Capture the cell that displays the provided text and extract its (X, Y) central coordinate. 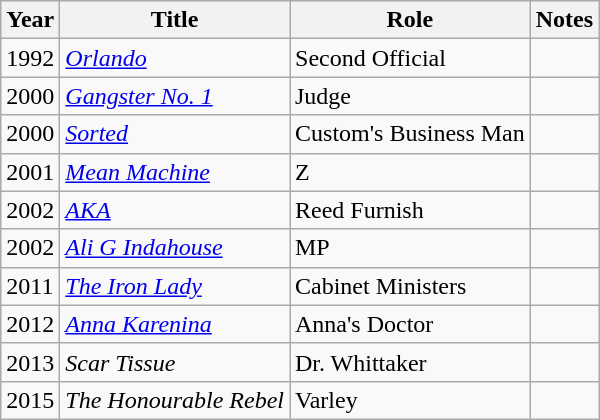
Dr. Whittaker (410, 362)
Varley (410, 400)
Sorted (175, 134)
MP (410, 248)
2015 (30, 400)
2001 (30, 172)
Mean Machine (175, 172)
Scar Tissue (175, 362)
Z (410, 172)
1992 (30, 58)
The Iron Lady (175, 286)
Anna Karenina (175, 324)
Reed Furnish (410, 210)
Judge (410, 96)
Year (30, 20)
Custom's Business Man (410, 134)
Role (410, 20)
Cabinet Ministers (410, 286)
2013 (30, 362)
Ali G Indahouse (175, 248)
Title (175, 20)
Gangster No. 1 (175, 96)
2011 (30, 286)
Anna's Doctor (410, 324)
Notes (564, 20)
2012 (30, 324)
AKA (175, 210)
Orlando (175, 58)
Second Official (410, 58)
The Honourable Rebel (175, 400)
